Scan for the cell matching the given text and deliver its (X, Y) coordinate at center. 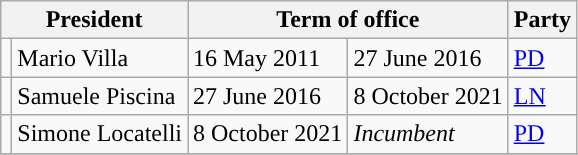
President (94, 20)
Samuele Piscina (100, 96)
Incumbent (428, 134)
Simone Locatelli (100, 134)
16 May 2011 (268, 58)
Party (542, 20)
Mario Villa (100, 58)
Term of office (348, 20)
LN (542, 96)
